Search for the cell housing the specified text and yield its (X, Y) center coordinate. 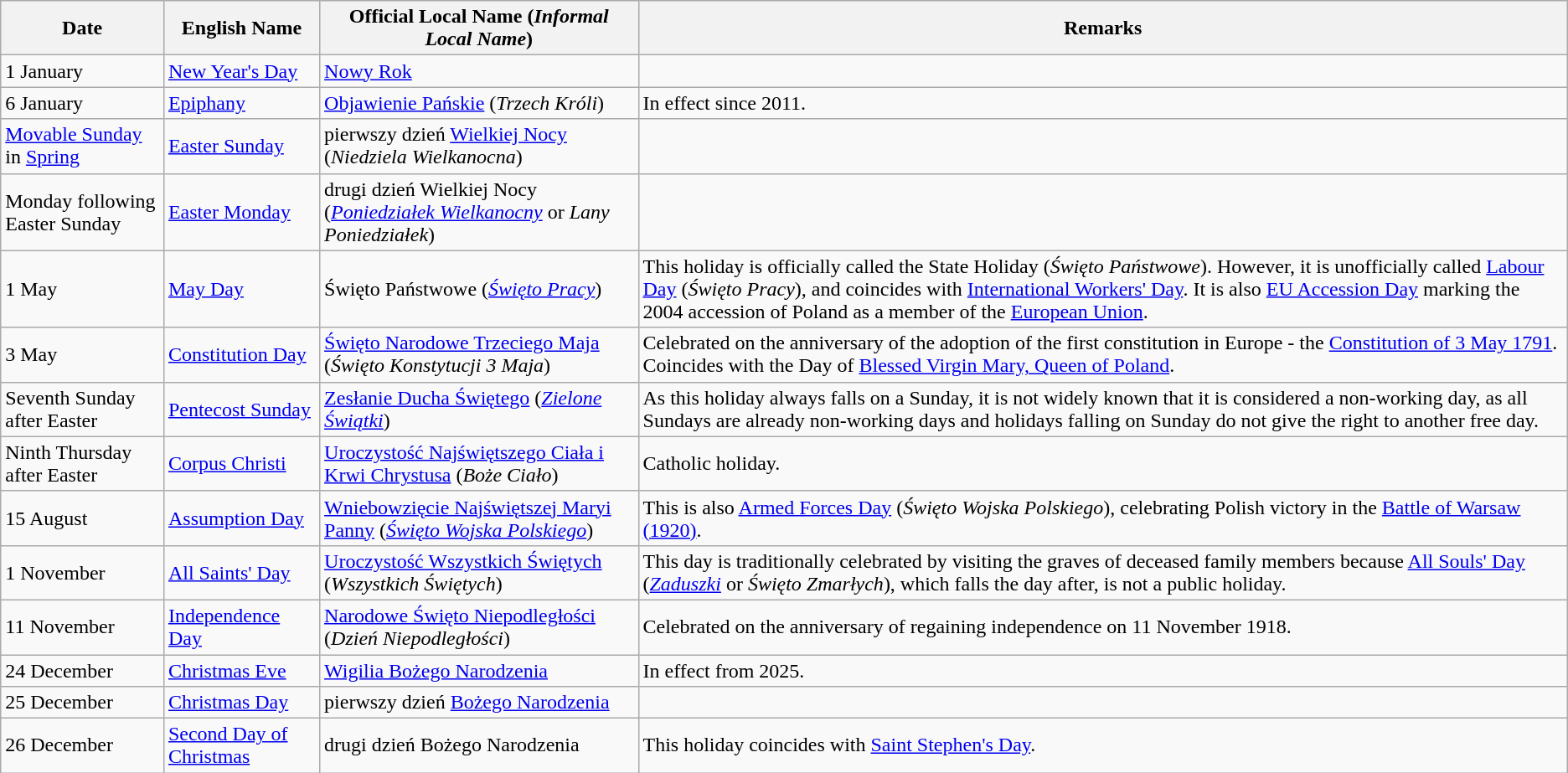
6 January (82, 103)
15 August (82, 518)
Epiphany (241, 103)
Święto Narodowe Trzeciego Maja (Święto Konstytucji 3 Maja) (479, 355)
Wigilia Bożego Narodzenia (479, 671)
Movable Sunday in Spring (82, 146)
Ninth Thursday after Easter (82, 464)
Independence Day (241, 626)
In effect since 2011. (1102, 103)
25 December (82, 703)
3 May (82, 355)
Official Local Name (Informal Local Name) (479, 28)
Monday following Easter Sunday (82, 212)
In effect from 2025. (1102, 671)
This holiday coincides with Saint Stephen's Day. (1102, 745)
English Name (241, 28)
Assumption Day (241, 518)
Objawienie Pańskie (Trzech Króli) (479, 103)
Easter Sunday (241, 146)
Narodowe Święto Niepodległości (Dzień Niepodległości) (479, 626)
Uroczystość Najświętszego Ciała i Krwi Chrystusa (Boże Ciało) (479, 464)
drugi dzień Wielkiej Nocy (Poniedziałek Wielkanocny or Lany Poniedziałek) (479, 212)
pierwszy dzień Wielkiej Nocy (Niedziela Wielkanocna) (479, 146)
Święto Państwowe (Święto Pracy) (479, 289)
drugi dzień Bożego Narodzenia (479, 745)
1 January (82, 71)
1 November (82, 573)
Nowy Rok (479, 71)
Zesłanie Ducha Świętego (Zielone Świątki) (479, 409)
Wniebowzięcie Najświętszej Maryi Panny (Święto Wojska Polskiego) (479, 518)
Celebrated on the anniversary of regaining independence on 11 November 1918. (1102, 626)
All Saints' Day (241, 573)
Christmas Day (241, 703)
11 November (82, 626)
This is also Armed Forces Day (Święto Wojska Polskiego), celebrating Polish victory in the Battle of Warsaw (1920). (1102, 518)
24 December (82, 671)
Constitution Day (241, 355)
Uroczystość Wszystkich Świętych (Wszystkich Świętych) (479, 573)
1 May (82, 289)
Christmas Eve (241, 671)
26 December (82, 745)
May Day (241, 289)
New Year's Day (241, 71)
Second Day of Christmas (241, 745)
Catholic holiday. (1102, 464)
pierwszy dzień Bożego Narodzenia (479, 703)
Pentecost Sunday (241, 409)
Corpus Christi (241, 464)
Easter Monday (241, 212)
Remarks (1102, 28)
Seventh Sunday after Easter (82, 409)
Date (82, 28)
